Identify which cell holds the provided text, then report its (x, y) central coordinate. 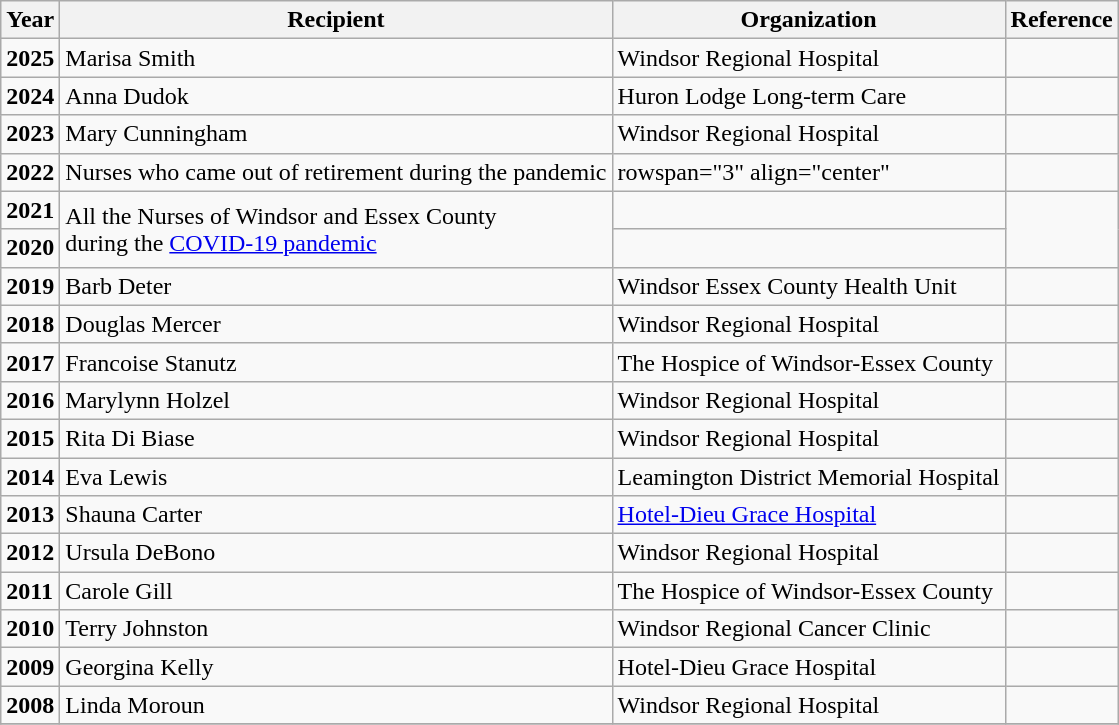
Anna Dudok (336, 96)
2018 (30, 324)
2012 (30, 553)
Organization (808, 20)
Windsor Regional Cancer Clinic (808, 629)
2025 (30, 58)
Shauna Carter (336, 515)
2020 (30, 248)
Barb Deter (336, 286)
Marylynn Holzel (336, 400)
Linda Moroun (336, 705)
2009 (30, 667)
Leamington District Memorial Hospital (808, 477)
Ursula DeBono (336, 553)
Year (30, 20)
2022 (30, 172)
Terry Johnston (336, 629)
2010 (30, 629)
All the Nurses of Windsor and Essex Countyduring the COVID-19 pandemic (336, 229)
Recipient (336, 20)
2015 (30, 438)
2008 (30, 705)
Nurses who came out of retirement during the pandemic (336, 172)
Windsor Essex County Health Unit (808, 286)
Reference (1062, 20)
rowspan="3" align="center" (808, 172)
Georgina Kelly (336, 667)
Rita Di Biase (336, 438)
Marisa Smith (336, 58)
2014 (30, 477)
2024 (30, 96)
Huron Lodge Long-term Care (808, 96)
Francoise Stanutz (336, 362)
2023 (30, 134)
2019 (30, 286)
Carole Gill (336, 591)
2016 (30, 400)
Douglas Mercer (336, 324)
2011 (30, 591)
Mary Cunningham (336, 134)
2021 (30, 210)
Eva Lewis (336, 477)
2017 (30, 362)
2013 (30, 515)
